Locate the cell with the specified text and output its (x, y) center coordinate. 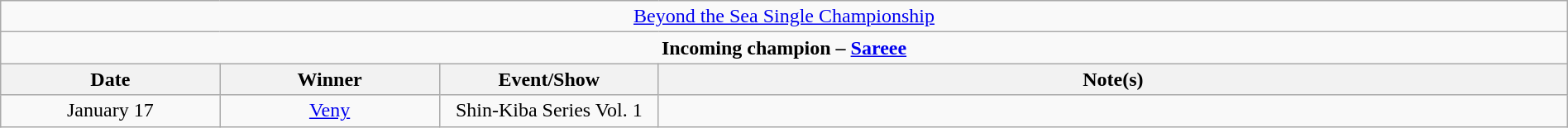
Event/Show (549, 79)
Beyond the Sea Single Championship (784, 17)
Veny (329, 111)
January 17 (111, 111)
Winner (329, 79)
Note(s) (1113, 79)
Date (111, 79)
Incoming champion – Sareee (784, 48)
Shin-Kiba Series Vol. 1 (549, 111)
